For the text-containing cell, return its midpoint in (X, Y) coordinate format. 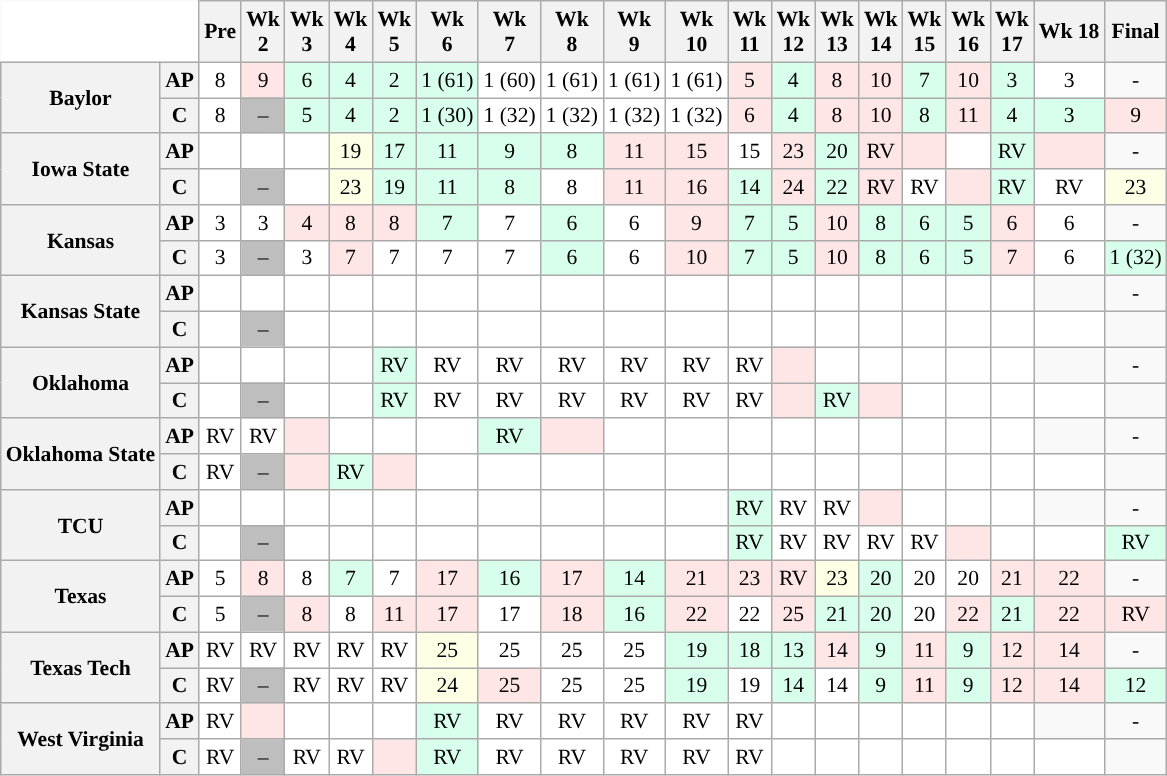
Wk10 (696, 32)
Wk17 (1012, 32)
TCU (80, 526)
Wk15 (925, 32)
Baylor (80, 98)
Kansas State (80, 312)
Wk11 (750, 32)
Oklahoma State (80, 454)
Wk6 (447, 32)
Wk12 (793, 32)
Wk13 (837, 32)
Wk2 (263, 32)
Wk14 (881, 32)
Pre (220, 32)
Wk4 (351, 32)
Wk8 (572, 32)
Wk 18 (1070, 32)
West Virginia (80, 740)
Final (1135, 32)
Oklahoma (80, 382)
1 (30) (447, 116)
Wk9 (634, 32)
13 (793, 650)
Texas (80, 596)
Wk5 (394, 32)
Iowa State (80, 170)
Wk7 (509, 32)
1 (60) (509, 80)
Kansas (80, 240)
Wk16 (968, 32)
Texas Tech (80, 668)
Wk3 (307, 32)
